Pinpoint the cell where the given text exists, returning its (X, Y) midpoint coordinate. 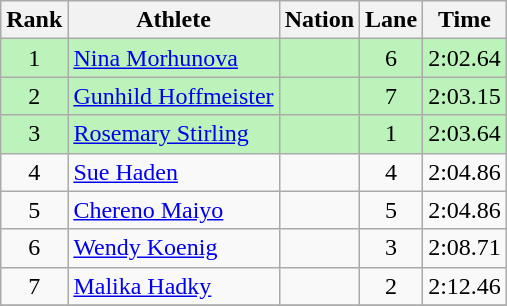
2:12.46 (465, 286)
Athlete (174, 20)
Wendy Koenig (174, 248)
2:02.64 (465, 58)
Chereno Maiyo (174, 210)
Lane (392, 20)
Nation (319, 20)
Sue Haden (174, 172)
2:03.15 (465, 96)
Rank (34, 20)
Gunhild Hoffmeister (174, 96)
Time (465, 20)
Rosemary Stirling (174, 134)
Malika Hadky (174, 286)
2:03.64 (465, 134)
Nina Morhunova (174, 58)
2:08.71 (465, 248)
